Determine the [X, Y] coordinate at the center of the cell enclosing the given text.  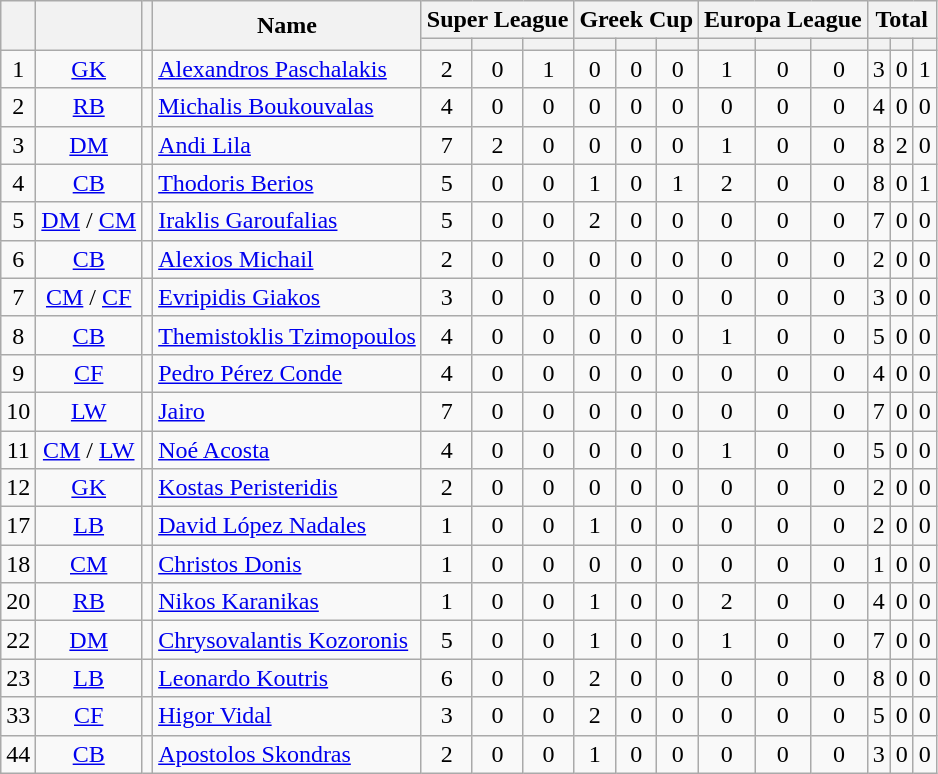
Alexios Michail [288, 259]
12 [18, 488]
Kostas Peristeridis [288, 488]
CM / CF [89, 297]
Evripidis Giakos [288, 297]
22 [18, 640]
Michalis Boukouvalas [288, 107]
Pedro Pérez Conde [288, 373]
9 [18, 373]
Apostolos Skondras [288, 754]
David López Nadales [288, 526]
Christos Donis [288, 564]
Alexandros Paschalakis [288, 69]
23 [18, 678]
Iraklis Garoufalias [288, 221]
Super League [498, 20]
Noé Acosta [288, 449]
LW [89, 411]
Jairo [288, 411]
Total [902, 20]
18 [18, 564]
Andi Lila [288, 145]
33 [18, 716]
Nikos Karanikas [288, 602]
44 [18, 754]
Themistoklis Tzimopoulos [288, 335]
Higor Vidal [288, 716]
Name [288, 26]
Greek Cup [636, 20]
20 [18, 602]
CM [89, 564]
Thodoris Berios [288, 183]
11 [18, 449]
Europa League [784, 20]
DM / CM [89, 221]
Leonardo Koutris [288, 678]
CM / LW [89, 449]
10 [18, 411]
17 [18, 526]
Chrysovalantis Kozoronis [288, 640]
